From the cell containing the given text, extract its center point as (x, y) coordinate. 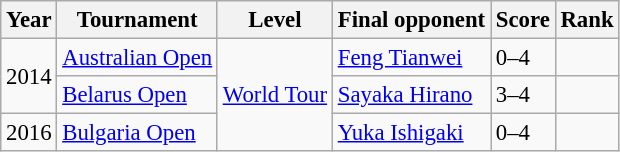
Level (274, 20)
2016 (29, 133)
Rank (587, 20)
3–4 (522, 95)
Tournament (138, 20)
Australian Open (138, 58)
World Tour (274, 96)
2014 (29, 76)
Final opponent (411, 20)
Sayaka Hirano (411, 95)
Year (29, 20)
Score (522, 20)
Bulgaria Open (138, 133)
Belarus Open (138, 95)
Feng Tianwei (411, 58)
Yuka Ishigaki (411, 133)
